Search for the cell housing the specified text and yield its [X, Y] center coordinate. 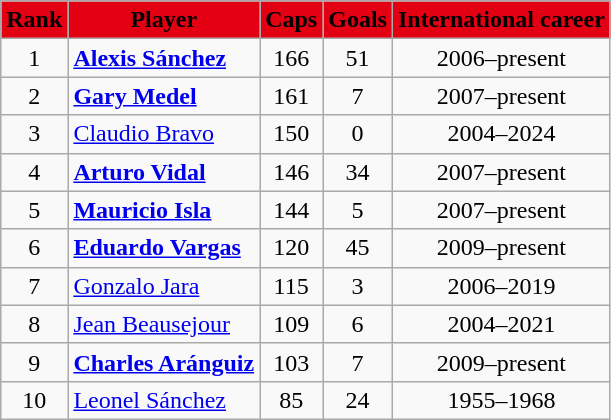
85 [292, 400]
161 [292, 96]
1 [34, 58]
Alexis Sánchez [164, 58]
2006–2019 [501, 286]
9 [34, 362]
45 [358, 248]
150 [292, 134]
144 [292, 210]
Caps [292, 20]
4 [34, 172]
24 [358, 400]
Gary Medel [164, 96]
Arturo Vidal [164, 172]
1955–1968 [501, 400]
Rank [34, 20]
34 [358, 172]
2004–2024 [501, 134]
103 [292, 362]
Charles Aránguiz [164, 362]
166 [292, 58]
10 [34, 400]
Gonzalo Jara [164, 286]
120 [292, 248]
51 [358, 58]
Eduardo Vargas [164, 248]
Player [164, 20]
Jean Beausejour [164, 324]
2004–2021 [501, 324]
0 [358, 134]
Leonel Sánchez [164, 400]
8 [34, 324]
International career [501, 20]
115 [292, 286]
146 [292, 172]
Mauricio Isla [164, 210]
109 [292, 324]
Claudio Bravo [164, 134]
2006–present [501, 58]
2 [34, 96]
Goals [358, 20]
